Return the [X, Y] coordinate for the center point of the cell that contains the specified text.  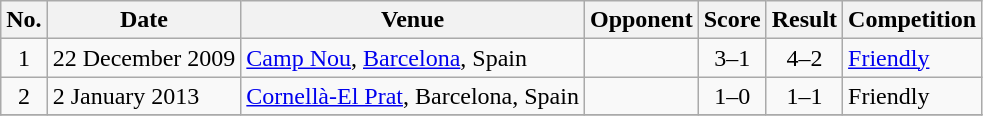
1–1 [804, 96]
Venue [413, 20]
2 [24, 96]
Camp Nou, Barcelona, Spain [413, 58]
22 December 2009 [144, 58]
1 [24, 58]
No. [24, 20]
1–0 [732, 96]
Competition [912, 20]
Cornellà-El Prat, Barcelona, Spain [413, 96]
Score [732, 20]
4–2 [804, 58]
2 January 2013 [144, 96]
Result [804, 20]
3–1 [732, 58]
Opponent [641, 20]
Date [144, 20]
